Capture the cell that displays the provided text and extract its (x, y) central coordinate. 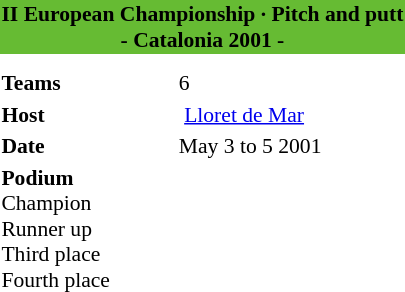
Teams (87, 83)
Date (87, 146)
Lloret de Mar (291, 114)
II European Championship · Pitch and putt- Catalonia 2001 - (202, 27)
Host (87, 114)
6 (291, 83)
May 3 to 5 2001 (291, 146)
